Find where the given text appears and provide that cell's center as [x, y] coordinate. 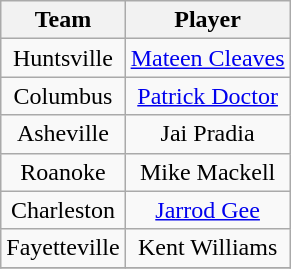
Team [63, 20]
Roanoke [63, 172]
Jarrod Gee [208, 210]
Asheville [63, 134]
Player [208, 20]
Kent Williams [208, 248]
Jai Pradia [208, 134]
Patrick Doctor [208, 96]
Columbus [63, 96]
Charleston [63, 210]
Fayetteville [63, 248]
Mike Mackell [208, 172]
Mateen Cleaves [208, 58]
Huntsville [63, 58]
